Determine the (X, Y) coordinate at the center of the cell enclosing the given text.  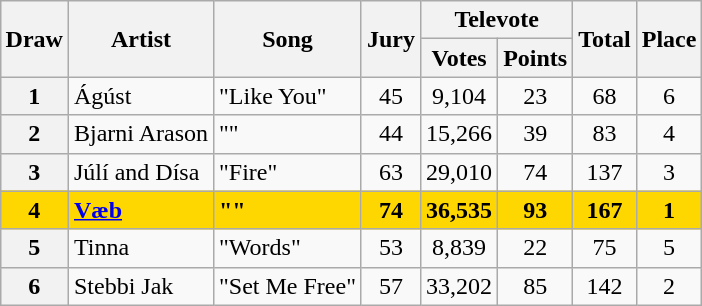
Points (536, 58)
9,104 (460, 96)
"Like You" (288, 96)
44 (390, 134)
8,839 (460, 248)
68 (605, 96)
63 (390, 172)
"Set Me Free" (288, 286)
"Words" (288, 248)
Votes (460, 58)
Jury (390, 39)
75 (605, 248)
Væb (140, 210)
137 (605, 172)
33,202 (460, 286)
Bjarni Arason (140, 134)
Place (669, 39)
83 (605, 134)
Júlí and Dísa (140, 172)
53 (390, 248)
22 (536, 248)
29,010 (460, 172)
23 (536, 96)
85 (536, 286)
Stebbi Jak (140, 286)
Artist (140, 39)
Televote (497, 20)
45 (390, 96)
"Fire" (288, 172)
57 (390, 286)
39 (536, 134)
93 (536, 210)
Draw (34, 39)
Tinna (140, 248)
36,535 (460, 210)
15,266 (460, 134)
167 (605, 210)
Ágúst (140, 96)
Song (288, 39)
Total (605, 39)
142 (605, 286)
